Extract the (X, Y) coordinate from the center of the cell holding the provided text.  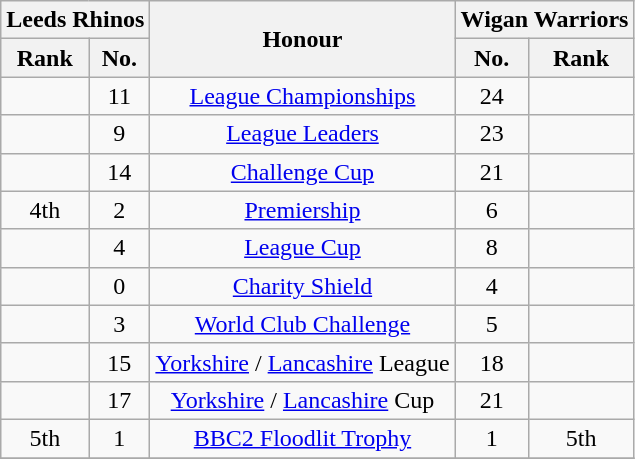
BBC2 Floodlit Trophy (302, 438)
2 (120, 210)
Premiership (302, 210)
15 (120, 362)
5 (492, 324)
Leeds Rhinos (76, 20)
Yorkshire / Lancashire League (302, 362)
6 (492, 210)
World Club Challenge (302, 324)
9 (120, 134)
Challenge Cup (302, 172)
League Championships (302, 96)
Wigan Warriors (544, 20)
4th (45, 210)
23 (492, 134)
League Leaders (302, 134)
Yorkshire / Lancashire Cup (302, 400)
League Cup (302, 248)
24 (492, 96)
11 (120, 96)
0 (120, 286)
18 (492, 362)
8 (492, 248)
Honour (302, 39)
3 (120, 324)
14 (120, 172)
Charity Shield (302, 286)
17 (120, 400)
